Determine the [x, y] coordinate at the center of the cell enclosing the given text.  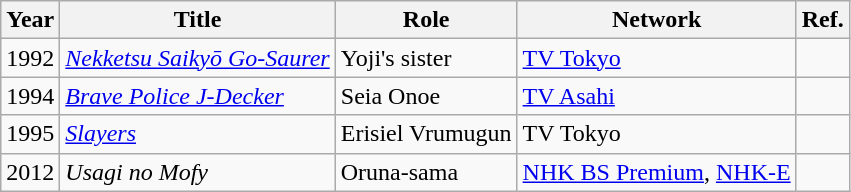
NHK BS Premium, NHK-E [656, 172]
Network [656, 20]
Seia Onoe [426, 96]
1995 [30, 134]
Title [198, 20]
Erisiel Vrumugun [426, 134]
Role [426, 20]
Year [30, 20]
Slayers [198, 134]
1994 [30, 96]
1992 [30, 58]
TV Asahi [656, 96]
2012 [30, 172]
Usagi no Mofy [198, 172]
Yoji's sister [426, 58]
Oruna-sama [426, 172]
Nekketsu Saikyō Go-Saurer [198, 58]
Ref. [822, 20]
Brave Police J-Decker [198, 96]
